Find where the given text appears and provide that cell's center as [x, y] coordinate. 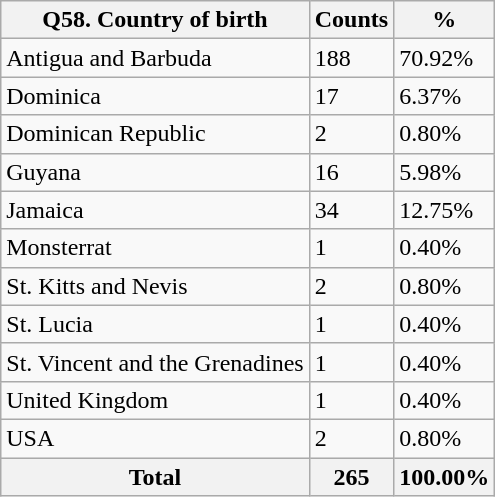
USA [155, 438]
St. Kitts and Nevis [155, 286]
Guyana [155, 172]
St. Lucia [155, 324]
Counts [351, 20]
34 [351, 210]
188 [351, 58]
Monsterrat [155, 248]
St. Vincent and the Grenadines [155, 362]
100.00% [444, 477]
6.37% [444, 96]
70.92% [444, 58]
% [444, 20]
5.98% [444, 172]
265 [351, 477]
Dominican Republic [155, 134]
Total [155, 477]
United Kingdom [155, 400]
12.75% [444, 210]
Q58. Country of birth [155, 20]
16 [351, 172]
Antigua and Barbuda [155, 58]
Dominica [155, 96]
Jamaica [155, 210]
17 [351, 96]
